Detect which cell encompasses the target text, then output its [X, Y] center coordinate. 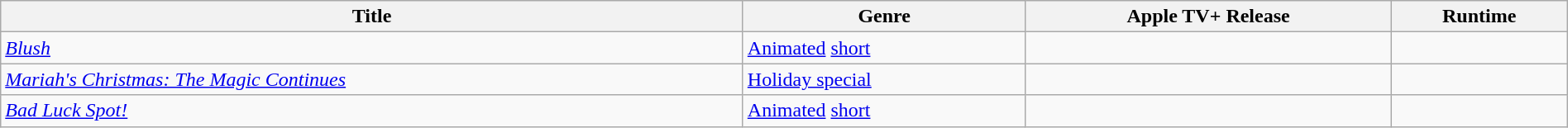
Holiday special [884, 79]
Runtime [1479, 17]
Mariah's Christmas: The Magic Continues [372, 79]
Blush [372, 48]
Genre [884, 17]
Bad Luck Spot! [372, 111]
Title [372, 17]
Apple TV+ Release [1208, 17]
